Return the [x, y] coordinate for the center point of the cell that contains the specified text.  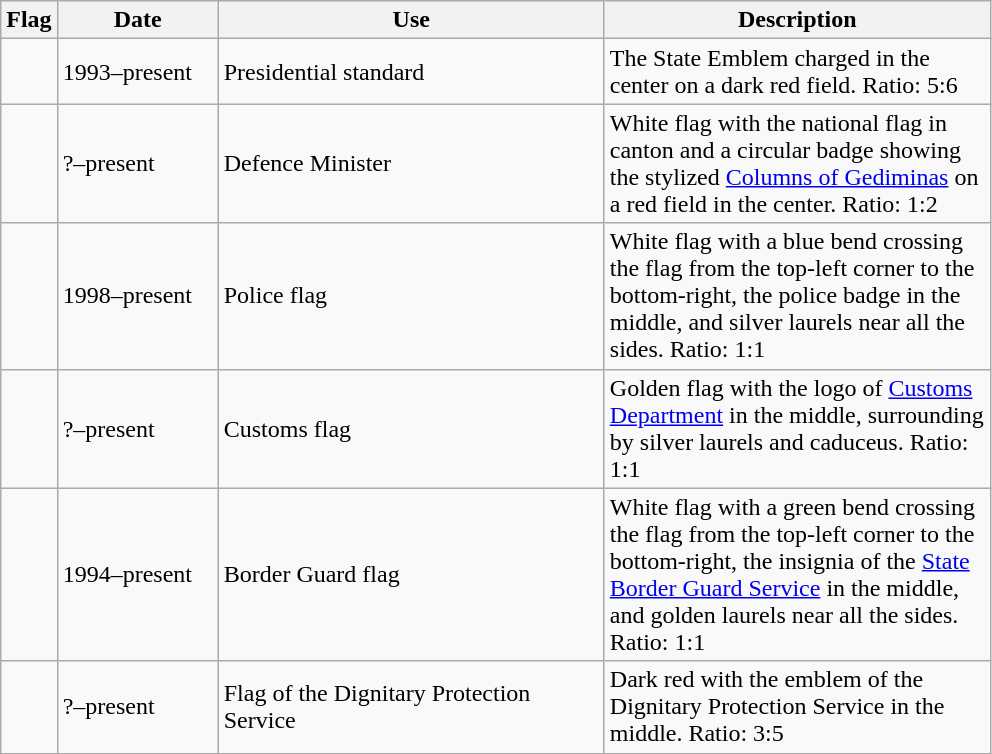
White flag with the national flag in canton and a circular badge showing the stylized Columns of Gediminas on a red field in the center. Ratio: 1:2 [797, 164]
1994–present [138, 574]
Date [138, 20]
Dark red with the emblem of the Dignitary Protection Service in the middle. Ratio: 3:5 [797, 707]
Police flag [411, 296]
Defence Minister [411, 164]
Flag [29, 20]
Border Guard flag [411, 574]
Golden flag with the logo of Customs Department in the middle, surrounding by silver laurels and caduceus. Ratio: 1:1 [797, 428]
Flag of the Dignitary Protection Service [411, 707]
Use [411, 20]
Presidential standard [411, 72]
1998–present [138, 296]
Customs flag [411, 428]
1993–present [138, 72]
Description [797, 20]
The State Emblem charged in the center on a dark red field. Ratio: 5:6 [797, 72]
